Detect which cell encompasses the target text, then output its [x, y] center coordinate. 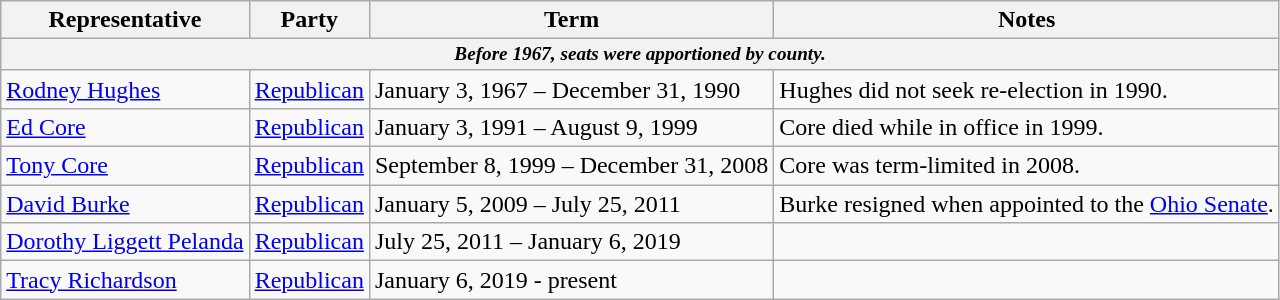
January 5, 2009 – July 25, 2011 [571, 204]
Tony Core [125, 166]
Tracy Richardson [125, 280]
July 25, 2011 – January 6, 2019 [571, 242]
Before 1967, seats were apportioned by county. [640, 55]
Party [309, 20]
Term [571, 20]
David Burke [125, 204]
Burke resigned when appointed to the Ohio Senate. [1027, 204]
January 3, 1967 – December 31, 1990 [571, 89]
Notes [1027, 20]
Hughes did not seek re-election in 1990. [1027, 89]
Core was term-limited in 2008. [1027, 166]
January 6, 2019 - present [571, 280]
Dorothy Liggett Pelanda [125, 242]
Ed Core [125, 128]
Core died while in office in 1999. [1027, 128]
September 8, 1999 – December 31, 2008 [571, 166]
Representative [125, 20]
January 3, 1991 – August 9, 1999 [571, 128]
Rodney Hughes [125, 89]
